Search for the cell housing the specified text and yield its [X, Y] center coordinate. 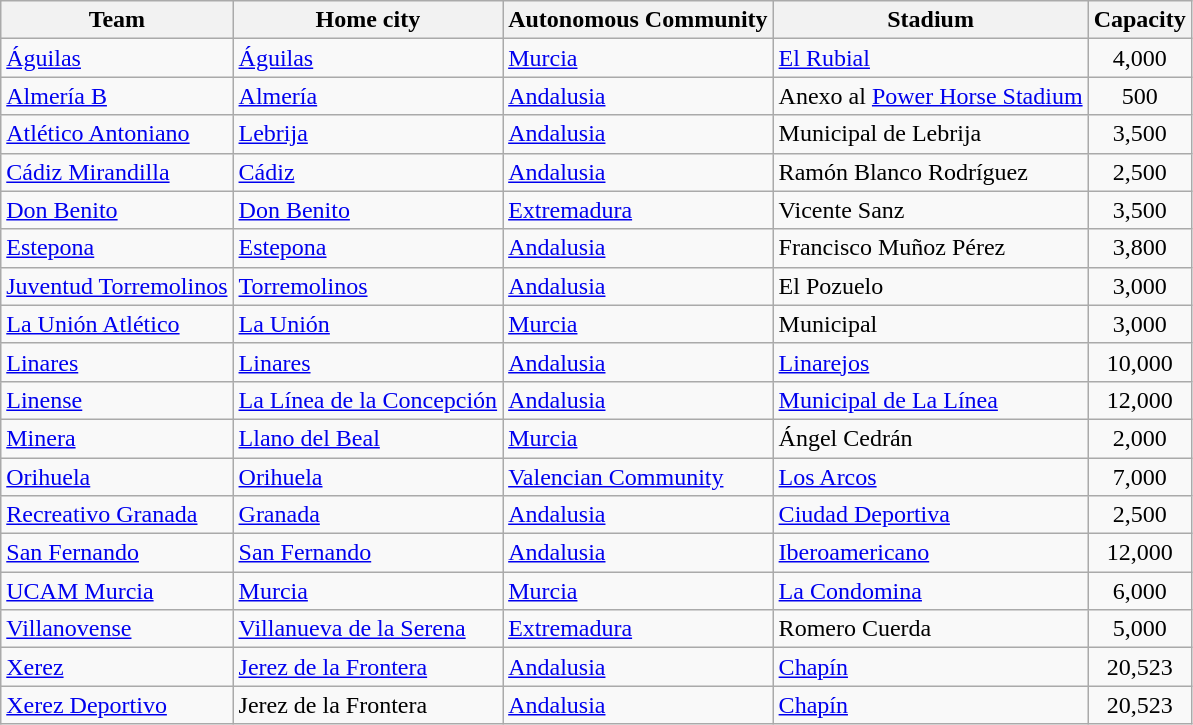
La Línea de la Concepción [368, 400]
4,000 [1140, 58]
Juventud Torremolinos [117, 286]
Cádiz [368, 172]
Valencian Community [638, 477]
Minera [117, 438]
500 [1140, 96]
Home city [368, 20]
Lebrija [368, 134]
Team [117, 20]
Villanovense [117, 629]
Villanueva de la Serena [368, 629]
El Pozuelo [930, 286]
Recreativo Granada [117, 515]
Romero Cuerda [930, 629]
Capacity [1140, 20]
Ramón Blanco Rodríguez [930, 172]
La Condomina [930, 591]
La Unión Atlético [117, 324]
Ciudad Deportiva [930, 515]
Francisco Muñoz Pérez [930, 248]
Anexo al Power Horse Stadium [930, 96]
La Unión [368, 324]
Xerez Deportivo [117, 705]
Vicente Sanz [930, 210]
UCAM Murcia [117, 591]
Almería [368, 96]
3,800 [1140, 248]
Llano del Beal [368, 438]
7,000 [1140, 477]
Almería B [117, 96]
10,000 [1140, 362]
Stadium [930, 20]
Iberoamericano [930, 553]
5,000 [1140, 629]
El Rubial [930, 58]
6,000 [1140, 591]
Torremolinos [368, 286]
Linarejos [930, 362]
Xerez [117, 667]
Autonomous Community [638, 20]
Cádiz Mirandilla [117, 172]
Municipal de La Línea [930, 400]
2,000 [1140, 438]
Granada [368, 515]
Linense [117, 400]
Atlético Antoniano [117, 134]
Municipal de Lebrija [930, 134]
Ángel Cedrán [930, 438]
Los Arcos [930, 477]
Municipal [930, 324]
